Provide the (X, Y) coordinate of the cell's center where the given text is located.  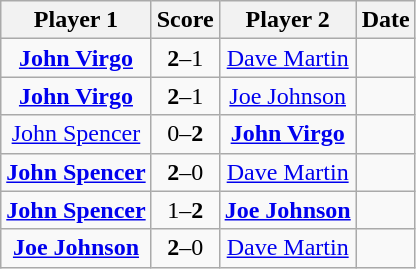
0–2 (185, 134)
1–2 (185, 210)
Date (386, 20)
Player 1 (76, 20)
Player 2 (288, 20)
Score (185, 20)
